Pinpoint the cell where the given text exists, returning its [X, Y] midpoint coordinate. 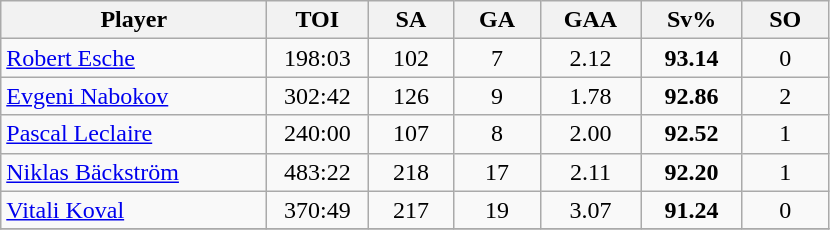
Player [134, 20]
217 [411, 210]
240:00 [318, 134]
126 [411, 96]
107 [411, 134]
Niklas Bäckström [134, 172]
93.14 [692, 58]
483:22 [318, 172]
8 [497, 134]
2.11 [590, 172]
91.24 [692, 210]
GAA [590, 20]
Evgeni Nabokov [134, 96]
Sv% [692, 20]
SA [411, 20]
Pascal Leclaire [134, 134]
370:49 [318, 210]
1.78 [590, 96]
198:03 [318, 58]
3.07 [590, 210]
218 [411, 172]
GA [497, 20]
17 [497, 172]
2 [785, 96]
19 [497, 210]
Robert Esche [134, 58]
Vitali Koval [134, 210]
302:42 [318, 96]
2.00 [590, 134]
7 [497, 58]
92.20 [692, 172]
92.86 [692, 96]
9 [497, 96]
2.12 [590, 58]
92.52 [692, 134]
102 [411, 58]
SO [785, 20]
TOI [318, 20]
